Detect which cell encompasses the target text, then output its [x, y] center coordinate. 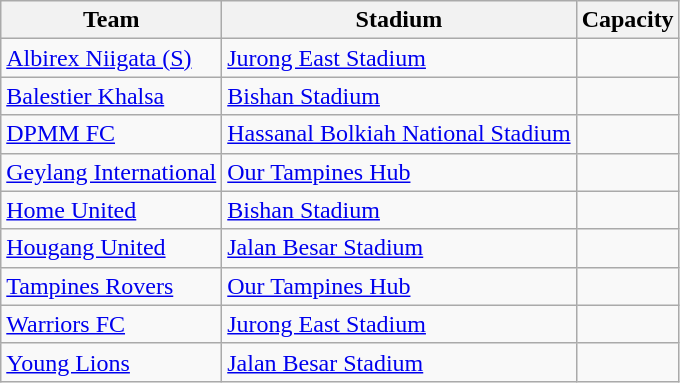
Hougang United [112, 248]
DPMM FC [112, 134]
Tampines Rovers [112, 286]
Stadium [399, 20]
Hassanal Bolkiah National Stadium [399, 134]
Balestier Khalsa [112, 96]
Geylang International [112, 172]
Young Lions [112, 362]
Capacity [628, 20]
Warriors FC [112, 324]
Albirex Niigata (S) [112, 58]
Team [112, 20]
Home United [112, 210]
